Extract the [X, Y] coordinate from the center of the cell holding the provided text.  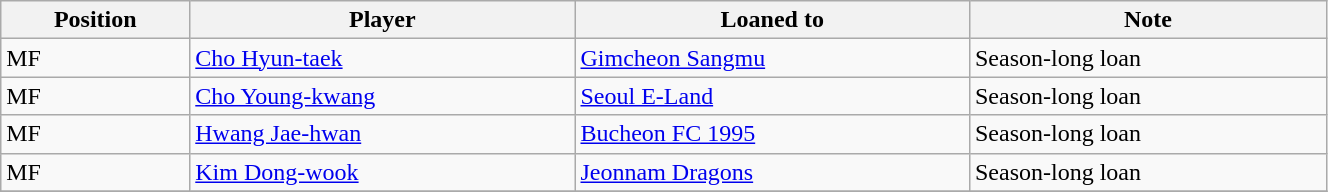
Gimcheon Sangmu [772, 58]
Jeonnam Dragons [772, 172]
Position [96, 20]
Seoul E-Land [772, 96]
Cho Young-kwang [382, 96]
Bucheon FC 1995 [772, 134]
Loaned to [772, 20]
Note [1148, 20]
Kim Dong-wook [382, 172]
Player [382, 20]
Hwang Jae-hwan [382, 134]
Cho Hyun-taek [382, 58]
